Detect which cell encompasses the target text, then output its (x, y) center coordinate. 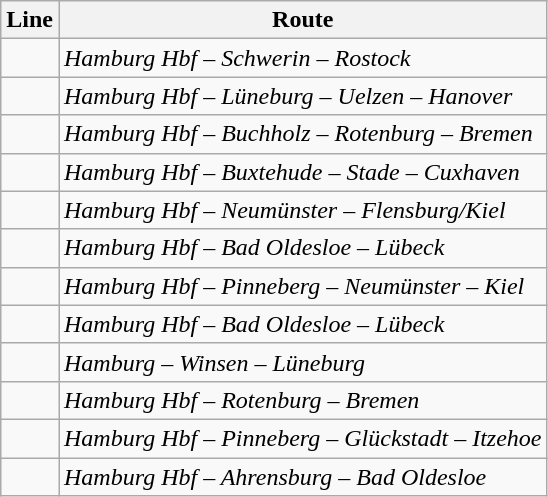
Route (302, 20)
Hamburg Hbf – Schwerin – Rostock (302, 58)
Hamburg Hbf – Buchholz – Rotenburg – Bremen (302, 134)
Hamburg Hbf – Neumünster – Flensburg/Kiel (302, 210)
Hamburg Hbf – Pinneberg – Glückstadt – Itzehoe (302, 438)
Hamburg Hbf – Ahrensburg – Bad Oldesloe (302, 477)
Hamburg Hbf – Buxtehude – Stade – Cuxhaven (302, 172)
Line (30, 20)
Hamburg – Winsen – Lüneburg (302, 362)
Hamburg Hbf – Lüneburg – Uelzen – Hanover (302, 96)
Hamburg Hbf – Rotenburg – Bremen (302, 400)
Hamburg Hbf – Pinneberg – Neumünster – Kiel (302, 286)
